Scan for the cell matching the given text and deliver its (x, y) coordinate at center. 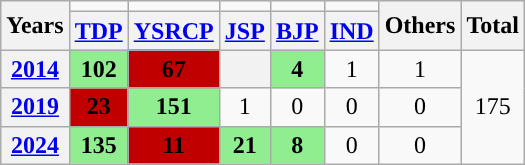
Total (493, 26)
JSP (244, 31)
8 (297, 145)
11 (174, 145)
102 (98, 69)
BJP (297, 31)
IND (352, 31)
Others (420, 26)
175 (493, 107)
YSRCP (174, 31)
2014 (35, 69)
TDP (98, 31)
67 (174, 69)
151 (174, 107)
21 (244, 145)
Years (35, 26)
23 (98, 107)
2024 (35, 145)
4 (297, 69)
2019 (35, 107)
135 (98, 145)
